From the cell containing the given text, extract its center point as [X, Y] coordinate. 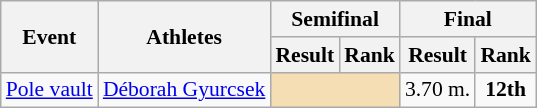
Pole vault [50, 90]
12th [506, 90]
Event [50, 36]
3.70 m. [438, 90]
Final [468, 19]
Déborah Gyurcsek [184, 90]
Semifinal [334, 19]
Athletes [184, 36]
